Search for the cell housing the specified text and yield its (x, y) center coordinate. 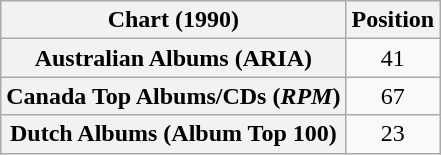
41 (393, 58)
Australian Albums (ARIA) (174, 58)
Dutch Albums (Album Top 100) (174, 134)
Canada Top Albums/CDs (RPM) (174, 96)
23 (393, 134)
Position (393, 20)
Chart (1990) (174, 20)
67 (393, 96)
